Return the [X, Y] coordinate for the center point of the cell that contains the specified text.  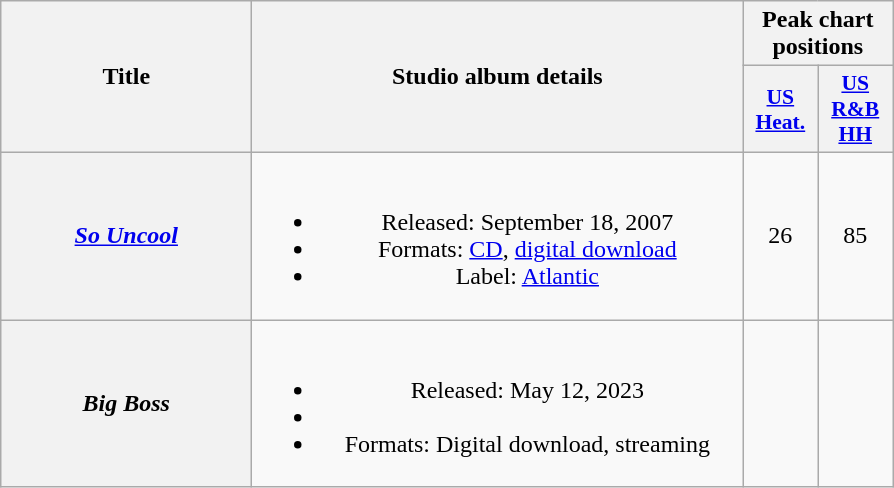
USHeat. [780, 110]
So Uncool [126, 236]
26 [780, 236]
Peak chart positions [818, 34]
USR&B HH [856, 110]
Title [126, 77]
Released: May 12, 2023Formats: Digital download, streaming [498, 404]
Released: September 18, 2007Formats: CD, digital downloadLabel: Atlantic [498, 236]
Big Boss [126, 404]
Studio album details [498, 77]
85 [856, 236]
